For the text-containing cell, return its midpoint in [x, y] coordinate format. 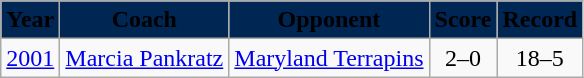
Marcia Pankratz [144, 58]
Record [540, 20]
2–0 [463, 58]
Year [30, 20]
18–5 [540, 58]
Maryland Terrapins [329, 58]
2001 [30, 58]
Score [463, 20]
Opponent [329, 20]
Coach [144, 20]
